Provide the [x, y] coordinate of the cell's center where the given text is located.  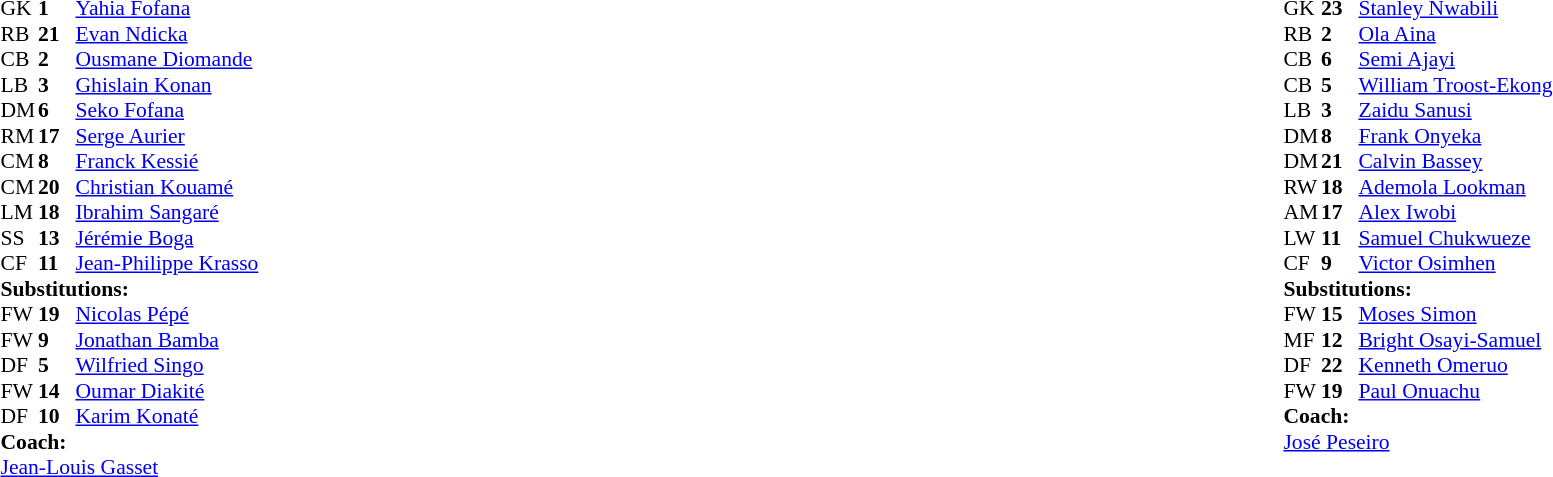
Seko Fofana [168, 111]
13 [57, 238]
Evan Ndicka [168, 34]
Ibrahim Sangaré [168, 213]
RW [1302, 187]
Jérémie Boga [168, 238]
Jonathan Bamba [168, 340]
Ademola Lookman [1455, 187]
Franck Kessié [168, 161]
Jean-Philippe Krasso [168, 263]
Bright Osayi-Samuel [1455, 340]
Wilfried Singo [168, 365]
Serge Aurier [168, 136]
Oumar Diakité [168, 391]
Calvin Bassey [1455, 161]
Victor Osimhen [1455, 263]
Kenneth Omeruo [1455, 365]
Ghislain Konan [168, 85]
RM [19, 136]
Semi Ajayi [1455, 59]
Nicolas Pépé [168, 315]
Samuel Chukwueze [1455, 238]
Ousmane Diomande [168, 59]
Karim Konaté [168, 417]
Alex Iwobi [1455, 213]
SS [19, 238]
14 [57, 391]
10 [57, 417]
LW [1302, 238]
22 [1340, 365]
William Troost-Ekong [1455, 85]
Ola Aina [1455, 34]
AM [1302, 213]
12 [1340, 340]
Frank Onyeka [1455, 136]
Christian Kouamé [168, 187]
20 [57, 187]
Zaidu Sanusi [1455, 111]
Paul Onuachu [1455, 391]
15 [1340, 315]
LM [19, 213]
José Peseiro [1418, 442]
Moses Simon [1455, 315]
MF [1302, 340]
